For the text-containing cell, return its midpoint in [x, y] coordinate format. 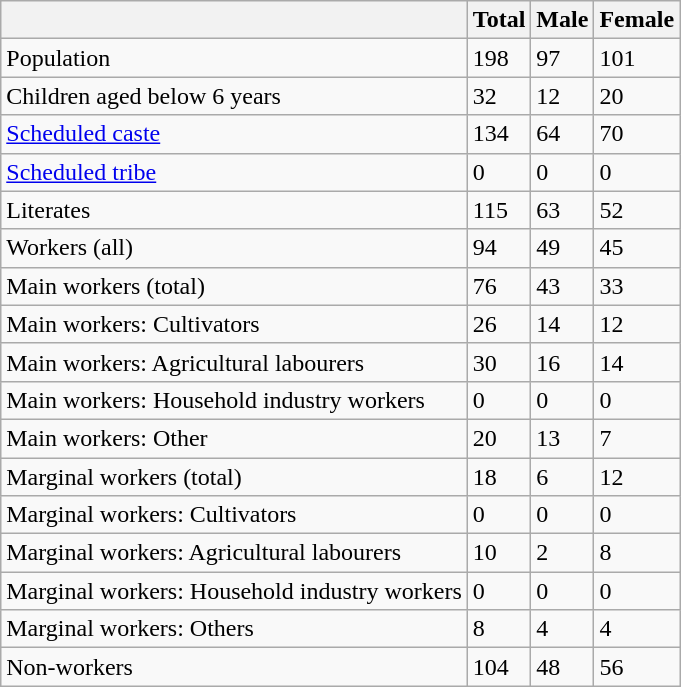
33 [637, 286]
Main workers: Cultivators [234, 324]
Non-workers [234, 667]
Total [499, 20]
Main workers (total) [234, 286]
52 [637, 210]
10 [499, 553]
70 [637, 134]
115 [499, 210]
49 [562, 248]
2 [562, 553]
Main workers: Other [234, 438]
104 [499, 667]
94 [499, 248]
Scheduled caste [234, 134]
13 [562, 438]
16 [562, 362]
32 [499, 96]
18 [499, 477]
43 [562, 286]
64 [562, 134]
Literates [234, 210]
Main workers: Household industry workers [234, 400]
30 [499, 362]
Main workers: Agricultural labourers [234, 362]
198 [499, 58]
76 [499, 286]
Marginal workers: Cultivators [234, 515]
Workers (all) [234, 248]
Children aged below 6 years [234, 96]
6 [562, 477]
Marginal workers (total) [234, 477]
97 [562, 58]
101 [637, 58]
Male [562, 20]
7 [637, 438]
Scheduled tribe [234, 172]
48 [562, 667]
Marginal workers: Others [234, 629]
63 [562, 210]
Population [234, 58]
56 [637, 667]
26 [499, 324]
134 [499, 134]
Female [637, 20]
Marginal workers: Agricultural labourers [234, 553]
45 [637, 248]
Marginal workers: Household industry workers [234, 591]
